Provide the (x, y) coordinate of the cell's center where the given text is located.  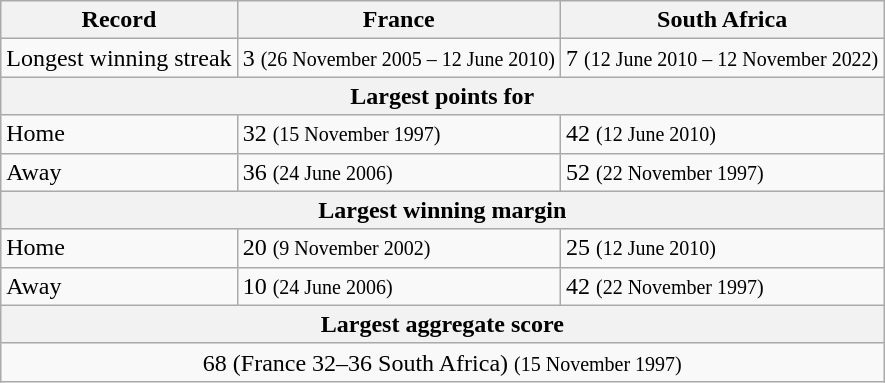
South Africa (722, 20)
7 (12 June 2010 – 12 November 2022) (722, 58)
25 (12 June 2010) (722, 248)
Largest aggregate score (442, 324)
France (398, 20)
Record (119, 20)
42 (22 November 1997) (722, 286)
Longest winning streak (119, 58)
10 (24 June 2006) (398, 286)
20 (9 November 2002) (398, 248)
36 (24 June 2006) (398, 172)
3 (26 November 2005 – 12 June 2010) (398, 58)
Largest winning margin (442, 210)
Largest points for (442, 96)
32 (15 November 1997) (398, 134)
68 (France 32–36 South Africa) (15 November 1997) (442, 362)
52 (22 November 1997) (722, 172)
42 (12 June 2010) (722, 134)
